Search for the cell housing the specified text and yield its [X, Y] center coordinate. 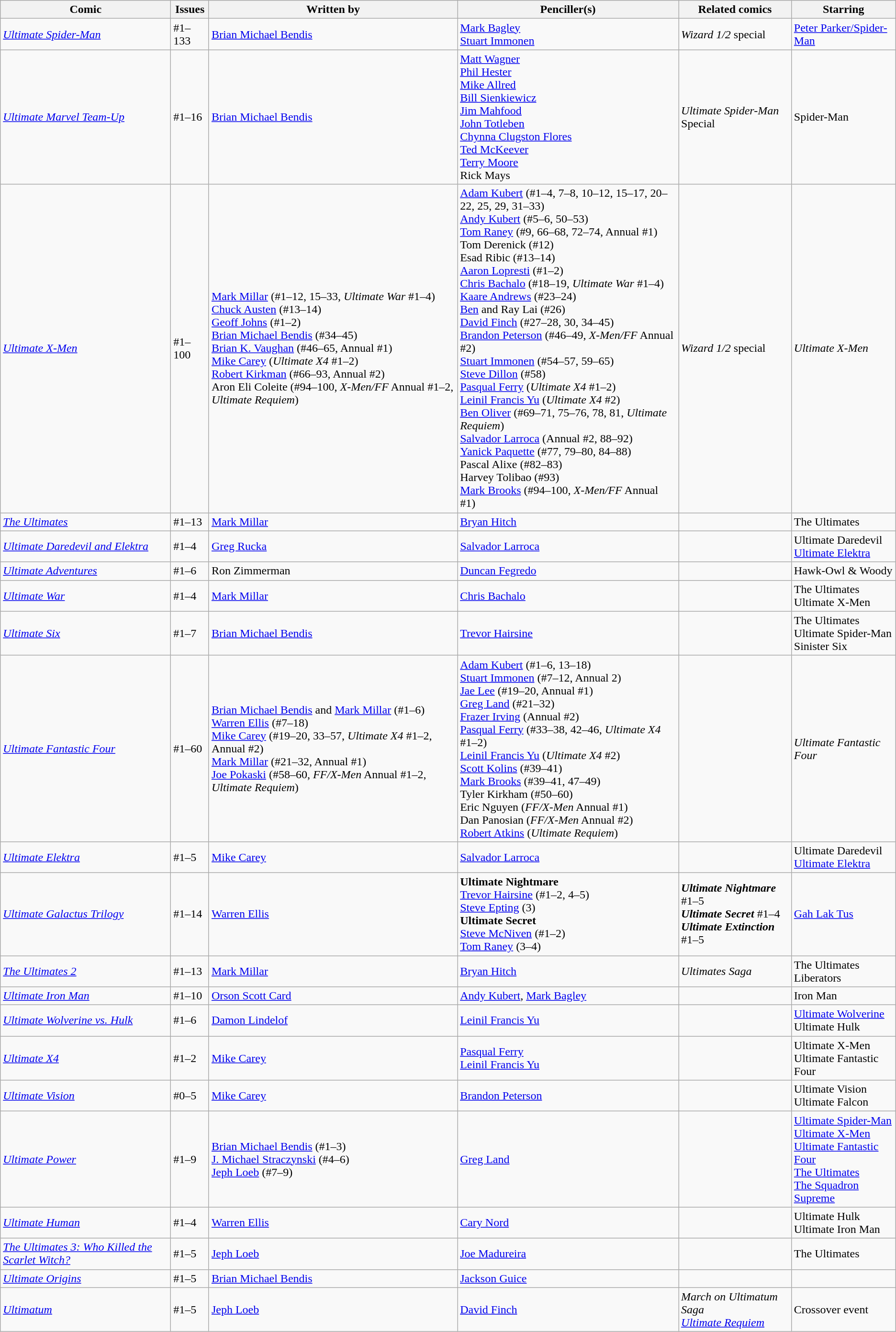
Orson Scott Card [333, 996]
David Finch [568, 1310]
Ultimate Marvel Team-Up [86, 117]
Starring [843, 10]
#1–10 [190, 996]
Ultimate Nightmare #1–5Ultimate Secret #1–4Ultimate Extinction #1–5 [735, 914]
#0–5 [190, 1096]
Ultimate Origins [86, 1278]
Ultimate Adventures [86, 571]
Ultimate WolverineUltimate Hulk [843, 1020]
Greg Land [568, 1159]
#1–60 [190, 749]
Damon Lindelof [333, 1020]
Andy Kubert, Mark Bagley [568, 996]
Matt WagnerPhil HesterMike AllredBill SienkiewiczJim MahfoodJohn TotlebenChynna Clugston FloresTed McKeeverTerry MooreRick Mays [568, 117]
Ultimate X4 [86, 1058]
Mark BagleyStuart Immonen [568, 34]
Ultimate NightmareTrevor Hairsine (#1–2, 4–5)Steve Epting (3)Ultimate SecretSteve McNiven (#1–2)Tom Raney (3–4) [568, 914]
Cary Nord [568, 1222]
Ultimate Elektra [86, 857]
Ultimate Human [86, 1222]
Ultimate X-MenUltimate Fantastic Four [843, 1058]
The Ultimates 2 [86, 971]
Iron Man [843, 996]
Ultimate Iron Man [86, 996]
Ultimate Spider-Man Special [735, 117]
#1–9 [190, 1159]
Ultimate Spider-Man [86, 34]
Gah Lak Tus [843, 914]
Related comics [735, 10]
The Ultimates 3: Who Killed the Scarlet Witch? [86, 1254]
#1–2 [190, 1058]
Ultimate Galactus Trilogy [86, 914]
The UltimatesUltimate Spider-ManSinister Six [843, 633]
Crossover event [843, 1310]
Pasqual FerryLeinil Francis Yu [568, 1058]
Jackson Guice [568, 1278]
#1–100 [190, 348]
Ultimates Saga [735, 971]
#1–7 [190, 633]
Trevor Hairsine [568, 633]
Ultimate HulkUltimate Iron Man [843, 1222]
Joe Madureira [568, 1254]
#1–14 [190, 914]
Spider-Man [843, 117]
Brian Michael Bendis (#1–3)J. Michael Straczynski (#4–6)Jeph Loeb (#7–9) [333, 1159]
Ultimate Six [86, 633]
Penciller(s) [568, 10]
Ultimate Power [86, 1159]
Leinil Francis Yu [568, 1020]
Hawk-Owl & Woody [843, 571]
Ultimate War [86, 595]
Brandon Peterson [568, 1096]
#1–16 [190, 117]
Ultimate Spider-ManUltimate X-MenUltimate Fantastic FourThe UltimatesThe Squadron Supreme [843, 1159]
Ron Zimmerman [333, 571]
Ultimatum [86, 1310]
Duncan Fegredo [568, 571]
Comic [86, 10]
#1–133 [190, 34]
Issues [190, 10]
Ultimate Wolverine vs. Hulk [86, 1020]
The UltimatesUltimate X-Men [843, 595]
Greg Rucka [333, 547]
Chris Bachalo [568, 595]
Ultimate Daredevil and Elektra [86, 547]
Ultimate VisionUltimate Falcon [843, 1096]
March on Ultimatum SagaUltimate Requiem [735, 1310]
Written by [333, 10]
Ultimate Vision [86, 1096]
The UltimatesLiberators [843, 971]
Peter Parker/Spider-Man [843, 34]
